Scan for the cell matching the given text and deliver its [x, y] coordinate at center. 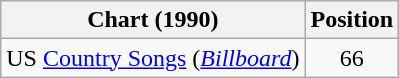
Chart (1990) [153, 20]
US Country Songs (Billboard) [153, 58]
66 [352, 58]
Position [352, 20]
